Scan for the cell matching the given text and deliver its [x, y] coordinate at center. 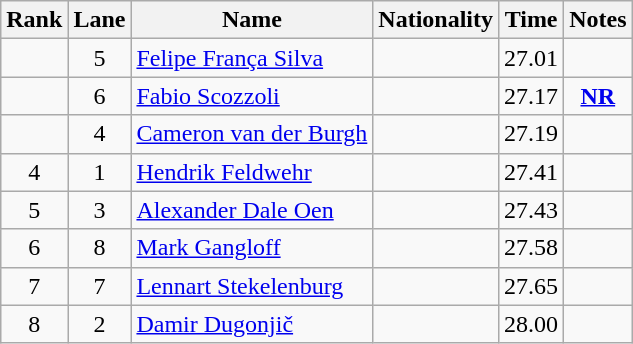
28.00 [532, 324]
Name [252, 20]
Notes [598, 20]
NR [598, 96]
Nationality [436, 20]
Hendrik Feldwehr [252, 172]
2 [100, 324]
Lane [100, 20]
Alexander Dale Oen [252, 210]
27.58 [532, 248]
1 [100, 172]
Time [532, 20]
27.41 [532, 172]
Damir Dugonjič [252, 324]
3 [100, 210]
27.19 [532, 134]
27.17 [532, 96]
27.65 [532, 286]
Lennart Stekelenburg [252, 286]
27.01 [532, 58]
27.43 [532, 210]
Felipe França Silva [252, 58]
Rank [34, 20]
Mark Gangloff [252, 248]
Cameron van der Burgh [252, 134]
Fabio Scozzoli [252, 96]
